Output the [X, Y] coordinate of the center of the cell containing the given text.  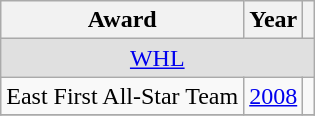
Year [274, 20]
2008 [274, 96]
Award [122, 20]
WHL [158, 58]
East First All-Star Team [122, 96]
